Detect which cell encompasses the target text, then output its (x, y) center coordinate. 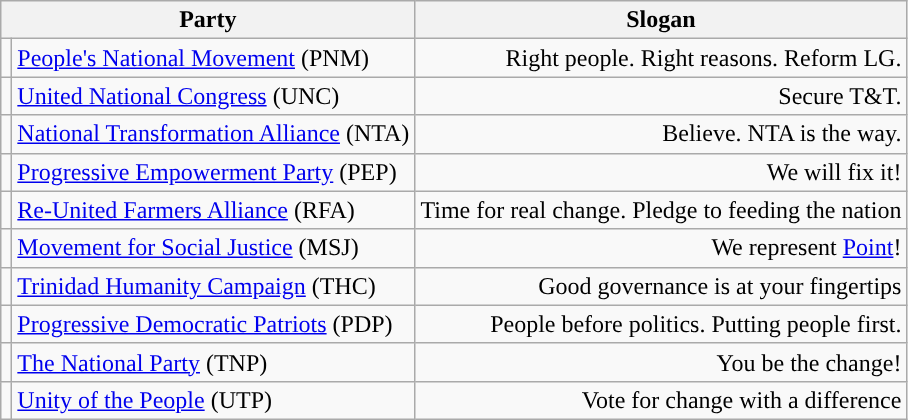
Trinidad Humanity Campaign (THC) (214, 286)
Believe. NTA is the way. (661, 134)
Right people. Right reasons. Reform LG. (661, 58)
You be the change! (661, 362)
Time for real change. Pledge to feeding the nation (661, 210)
Progressive Democratic Patriots (PDP) (214, 324)
National Transformation Alliance (NTA) (214, 134)
The National Party (TNP) (214, 362)
United National Congress (UNC) (214, 96)
We will fix it! (661, 172)
Good governance is at your fingertips (661, 286)
People before politics. Putting people first. (661, 324)
Unity of the People (UTP) (214, 400)
Movement for Social Justice (MSJ) (214, 248)
Vote for change with a difference (661, 400)
Party (208, 20)
Secure T&T. (661, 96)
We represent Point! (661, 248)
Re-United Farmers Alliance (RFA) (214, 210)
Progressive Empowerment Party (PEP) (214, 172)
People's National Movement (PNM) (214, 58)
Slogan (661, 20)
